Detect which cell encompasses the target text, then output its (X, Y) center coordinate. 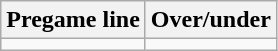
Over/under (210, 20)
Pregame line (74, 20)
